Return the [x, y] coordinate for the center point of the cell that contains the specified text.  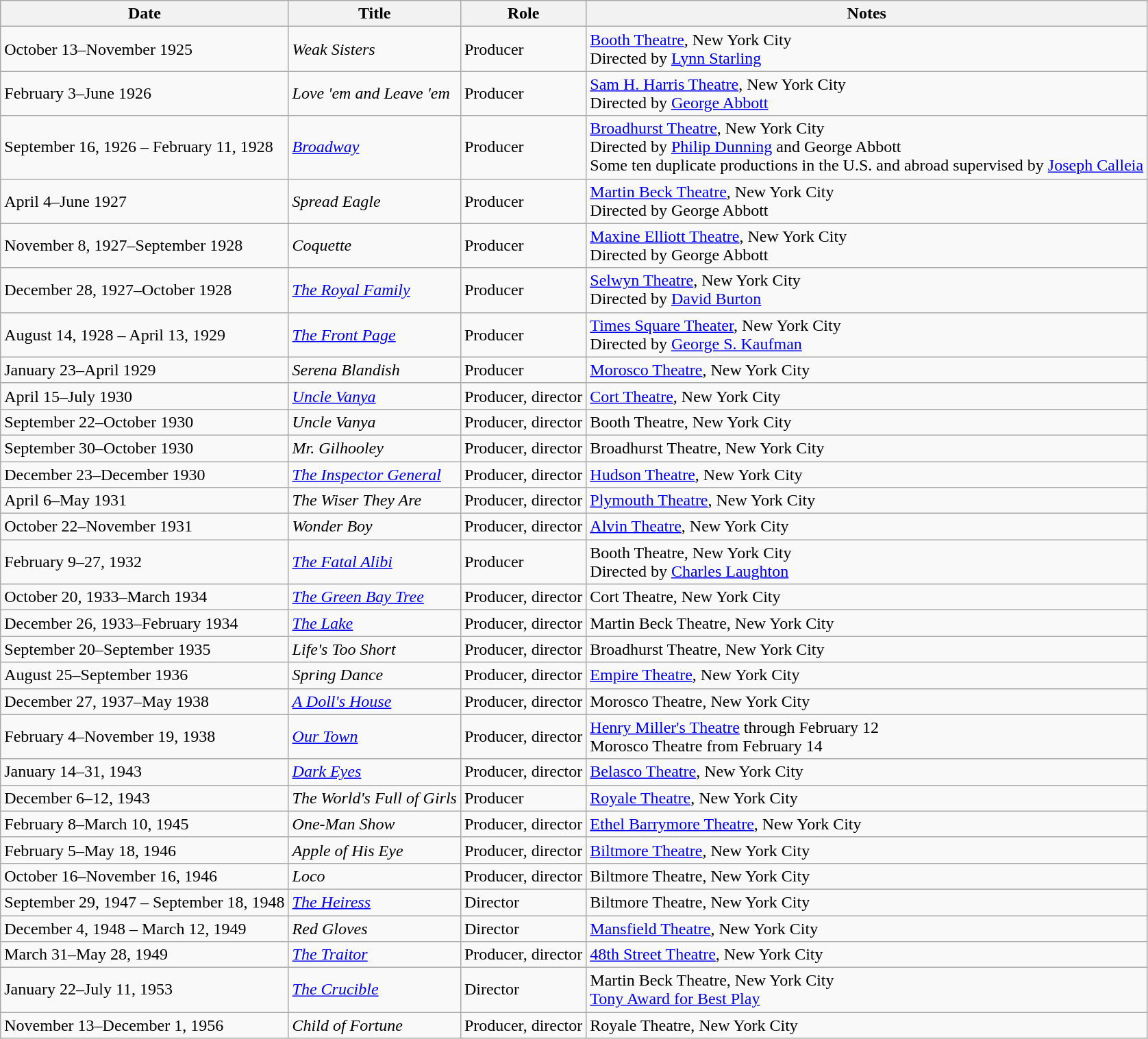
Our Town [374, 737]
The Front Page [374, 334]
Red Gloves [374, 928]
Ethel Barrymore Theatre, New York City [867, 824]
December 27, 1937–May 1938 [145, 701]
The World's Full of Girls [374, 798]
November 13–December 1, 1956 [145, 1025]
April 15–July 1930 [145, 396]
Martin Beck Theatre, New York CityDirected by George Abbott [867, 201]
The Lake [374, 623]
Love 'em and Leave 'em [374, 93]
August 25–September 1936 [145, 675]
Times Square Theater, New York CityDirected by George S. Kaufman [867, 334]
February 9–27, 1932 [145, 562]
January 14–31, 1943 [145, 772]
September 29, 1947 – September 18, 1948 [145, 902]
Life's Too Short [374, 649]
September 30–October 1930 [145, 448]
Martin Beck Theatre, New York CityTony Award for Best Play [867, 990]
Selwyn Theatre, New York CityDirected by David Burton [867, 290]
Henry Miller's Theatre through February 12Morosco Theatre from February 14 [867, 737]
December 28, 1927–October 1928 [145, 290]
A Doll's House [374, 701]
Broadway [374, 147]
October 22–November 1931 [145, 527]
April 4–June 1927 [145, 201]
The Fatal Alibi [374, 562]
Maxine Elliott Theatre, New York CityDirected by George Abbott [867, 245]
Alvin Theatre, New York City [867, 527]
Child of Fortune [374, 1025]
Date [145, 14]
October 16–November 16, 1946 [145, 876]
Serena Blandish [374, 370]
One-Man Show [374, 824]
October 20, 1933–March 1934 [145, 597]
Weak Sisters [374, 49]
August 14, 1928 – April 13, 1929 [145, 334]
December 4, 1948 – March 12, 1949 [145, 928]
The Wiser They Are [374, 501]
February 3–June 1926 [145, 93]
January 22–July 11, 1953 [145, 990]
October 13–November 1925 [145, 49]
Coquette [374, 245]
Notes [867, 14]
The Royal Family [374, 290]
February 4–November 19, 1938 [145, 737]
Dark Eyes [374, 772]
Apple of His Eye [374, 850]
Loco [374, 876]
The Crucible [374, 990]
Hudson Theatre, New York City [867, 475]
Empire Theatre, New York City [867, 675]
Sam H. Harris Theatre, New York CityDirected by George Abbott [867, 93]
March 31–May 28, 1949 [145, 955]
December 23–December 1930 [145, 475]
Mr. Gilhooley [374, 448]
Booth Theatre, New York City [867, 422]
Spread Eagle [374, 201]
January 23–April 1929 [145, 370]
The Green Bay Tree [374, 597]
Plymouth Theatre, New York City [867, 501]
December 26, 1933–February 1934 [145, 623]
September 20–September 1935 [145, 649]
September 22–October 1930 [145, 422]
December 6–12, 1943 [145, 798]
Booth Theatre, New York CityDirected by Lynn Starling [867, 49]
Martin Beck Theatre, New York City [867, 623]
Mansfield Theatre, New York City [867, 928]
The Inspector General [374, 475]
November 8, 1927–September 1928 [145, 245]
February 5–May 18, 1946 [145, 850]
April 6–May 1931 [145, 501]
The Heiress [374, 902]
Spring Dance [374, 675]
The Traitor [374, 955]
Booth Theatre, New York CityDirected by Charles Laughton [867, 562]
September 16, 1926 – February 11, 1928 [145, 147]
Wonder Boy [374, 527]
Title [374, 14]
Belasco Theatre, New York City [867, 772]
Role [523, 14]
48th Street Theatre, New York City [867, 955]
February 8–March 10, 1945 [145, 824]
